Determine the (x, y) coordinate at the center of the cell enclosing the given text.  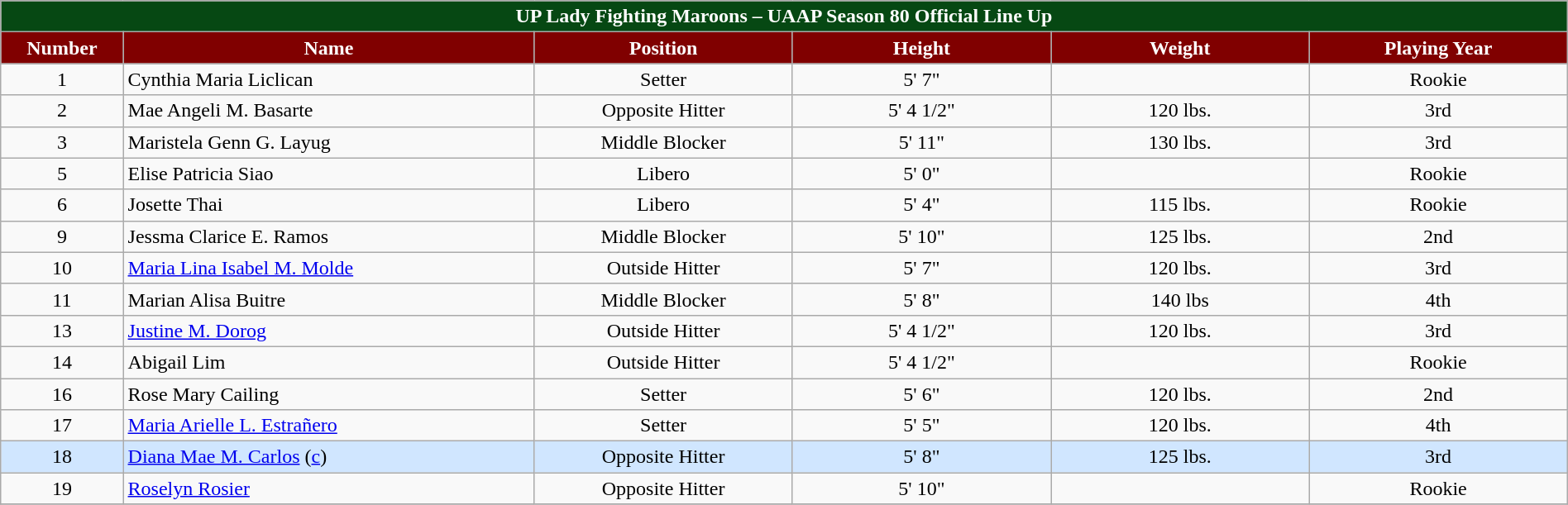
115 lbs. (1180, 205)
3 (62, 142)
Maristela Genn G. Layug (329, 142)
Number (62, 48)
18 (62, 457)
Marian Alisa Buitre (329, 299)
17 (62, 426)
5' 4" (921, 205)
Rose Mary Cailing (329, 394)
19 (62, 488)
6 (62, 205)
Cynthia Maria Liclican (329, 79)
11 (62, 299)
5' 0" (921, 174)
5' 6" (921, 394)
Weight (1180, 48)
Abigail Lim (329, 362)
1 (62, 79)
5' 11" (921, 142)
140 lbs (1180, 299)
Name (329, 48)
UP Lady Fighting Maroons – UAAP Season 80 Official Line Up (784, 17)
Jessma Clarice E. Ramos (329, 236)
16 (62, 394)
Diana Mae M. Carlos (c) (329, 457)
Elise Patricia Siao (329, 174)
Josette Thai (329, 205)
10 (62, 268)
130 lbs. (1180, 142)
2 (62, 111)
5' 5" (921, 426)
Maria Lina Isabel M. Molde (329, 268)
14 (62, 362)
Height (921, 48)
5 (62, 174)
9 (62, 236)
Roselyn Rosier (329, 488)
Justine M. Dorog (329, 331)
Playing Year (1438, 48)
Mae Angeli M. Basarte (329, 111)
13 (62, 331)
Position (663, 48)
Maria Arielle L. Estrañero (329, 426)
